Search for the cell housing the specified text and yield its (X, Y) center coordinate. 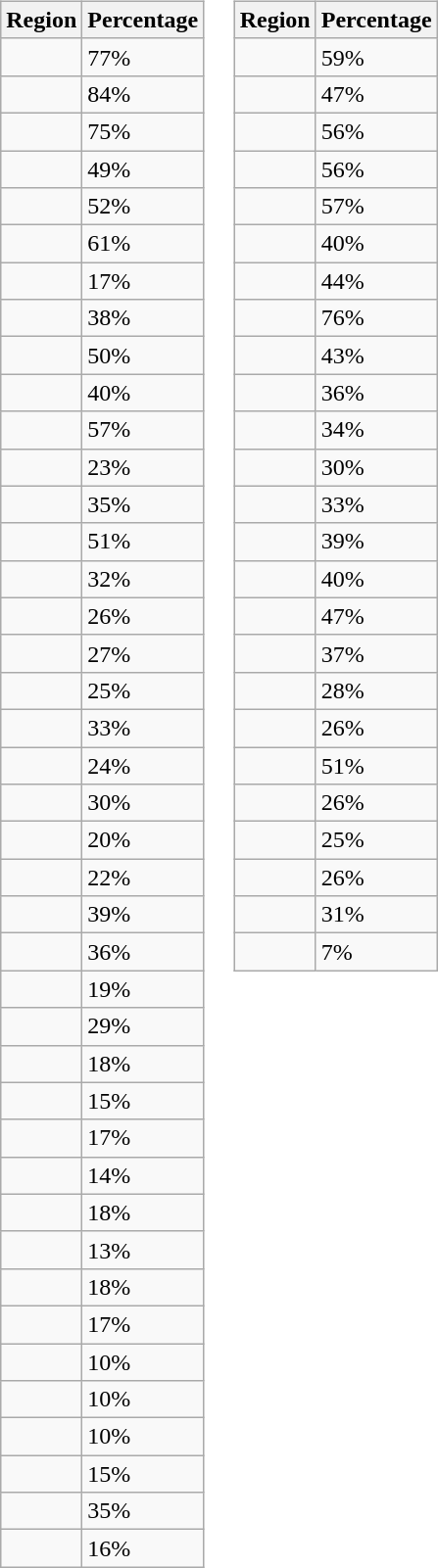
75% (143, 131)
14% (143, 1175)
19% (143, 989)
13% (143, 1250)
20% (143, 840)
84% (143, 94)
50% (143, 356)
76% (376, 318)
32% (143, 579)
44% (376, 281)
43% (376, 356)
31% (376, 915)
49% (143, 169)
52% (143, 207)
27% (143, 653)
22% (143, 878)
77% (143, 57)
37% (376, 653)
23% (143, 467)
29% (143, 1026)
38% (143, 318)
28% (376, 690)
34% (376, 430)
7% (376, 952)
24% (143, 765)
59% (376, 57)
61% (143, 244)
16% (143, 1548)
